Return (X, Y) of the center of cell containing provided text 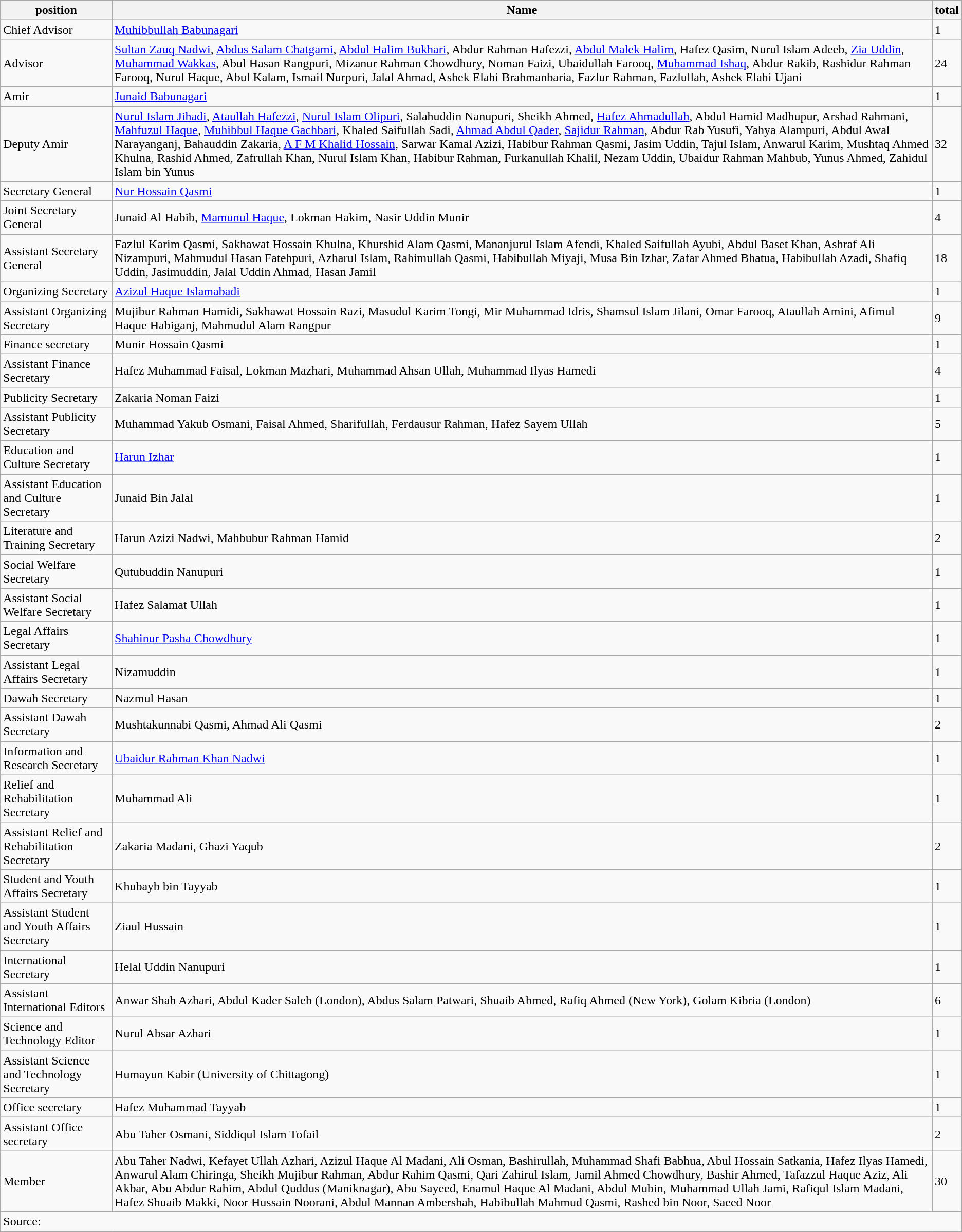
Assistant Social Welfare Secretary (57, 605)
Office secretary (57, 1108)
Humayun Kabir (University of Chittagong) (522, 1074)
Organizing Secretary (57, 291)
International Secretary (57, 967)
Name (522, 10)
6 (947, 1001)
Harun Azizi Nadwi, Mahbubur Rahman Hamid (522, 538)
Member (57, 1182)
Helal Uddin Nanupuri (522, 967)
Advisor (57, 63)
Hafez Muhammad Tayyab (522, 1108)
9 (947, 318)
Literature and Training Secretary (57, 538)
Assistant Education and Culture Secretary (57, 498)
Deputy Amir (57, 144)
Shahinur Pasha Chowdhury (522, 638)
Assistant International Editors (57, 1001)
Anwar Shah Azhari, Abdul Kader Saleh (London), Abdus Salam Patwari, Shuaib Ahmed, Rafiq Ahmed (New York), Golam Kibria (London) (522, 1001)
Assistant Legal Affairs Secretary (57, 672)
Munir Hossain Qasmi (522, 344)
Relief and Rehabilitation Secretary (57, 798)
Assistant Science and Technology Secretary (57, 1074)
Ubaidur Rahman Khan Nadwi (522, 758)
Nur Hossain Qasmi (522, 191)
Nazmul Hasan (522, 698)
Mushtakunnabi Qasmi, Ahmad Ali Qasmi (522, 724)
Science and Technology Editor (57, 1034)
Social Welfare Secretary (57, 571)
Education and Culture Secretary (57, 457)
5 (947, 424)
32 (947, 144)
18 (947, 258)
Muhammad Yakub Osmani, Faisal Ahmed, Sharifullah, Ferdausur Rahman, Hafez Sayem Ullah (522, 424)
Muhammad Ali (522, 798)
Muhibbullah Babunagari (522, 30)
Secretary General (57, 191)
Assistant Publicity Secretary (57, 424)
Khubayb bin Tayyab (522, 886)
30 (947, 1182)
Dawah Secretary (57, 698)
Qutubuddin Nanupuri (522, 571)
Publicity Secretary (57, 397)
total (947, 10)
Junaid Babunagari (522, 97)
Assistant Dawah Secretary (57, 724)
Chief Advisor (57, 30)
Information and Research Secretary (57, 758)
Assistant Student and Youth Affairs Secretary (57, 926)
Assistant Secretary General (57, 258)
Nizamuddin (522, 672)
Joint Secretary General (57, 218)
Nurul Absar Azhari (522, 1034)
Amir (57, 97)
Student and Youth Affairs Secretary (57, 886)
position (57, 10)
Junaid Bin Jalal (522, 498)
24 (947, 63)
Ziaul Hussain (522, 926)
Junaid Al Habib, Mamunul Haque, Lokman Hakim, Nasir Uddin Munir (522, 218)
Harun Izhar (522, 457)
Finance secretary (57, 344)
Assistant Relief and Rehabilitation Secretary (57, 846)
Assistant Finance Secretary (57, 371)
Hafez Muhammad Faisal, Lokman Mazhari, Muhammad Ahsan Ullah, Muhammad Ilyas Hamedi (522, 371)
Abu Taher Osmani, Siddiqul Islam Tofail (522, 1134)
Zakaria Noman Faizi (522, 397)
Assistant Office secretary (57, 1134)
Legal Affairs Secretary (57, 638)
Assistant Organizing Secretary (57, 318)
Azizul Haque Islamabadi (522, 291)
Hafez Salamat Ullah (522, 605)
Zakaria Madani, Ghazi Yaqub (522, 846)
Source: (481, 1222)
